Locate the cell with the specified text and output its (x, y) center coordinate. 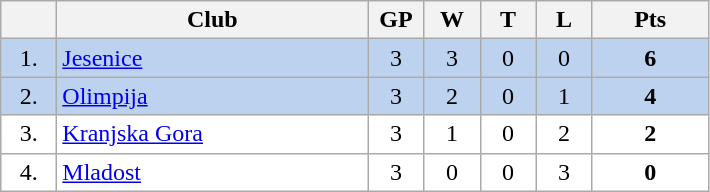
4 (650, 96)
6 (650, 58)
Jesenice (212, 58)
Kranjska Gora (212, 134)
Olimpija (212, 96)
GP (396, 20)
4. (29, 172)
W (452, 20)
Pts (650, 20)
L (564, 20)
Club (212, 20)
3. (29, 134)
T (508, 20)
1. (29, 58)
Mladost (212, 172)
2. (29, 96)
